Determine the (X, Y) coordinate at the center of the cell enclosing the given text.  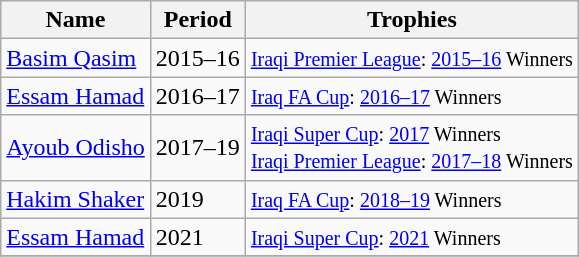
Iraq FA Cup: 2016–17 Winners (412, 96)
Iraqi Premier League: 2015–16 Winners (412, 58)
Iraqi Super Cup: 2021 Winners (412, 237)
2016–17 (198, 96)
2017–19 (198, 148)
Basim Qasim (76, 58)
2021 (198, 237)
Hakim Shaker (76, 199)
Trophies (412, 20)
Ayoub Odisho (76, 148)
Iraqi Super Cup: 2017 WinnersIraqi Premier League: 2017–18 Winners (412, 148)
Name (76, 20)
2015–16 (198, 58)
Iraq FA Cup: 2018–19 Winners (412, 199)
2019 (198, 199)
Period (198, 20)
